Return the (x, y) coordinate for the center point of the cell that contains the specified text.  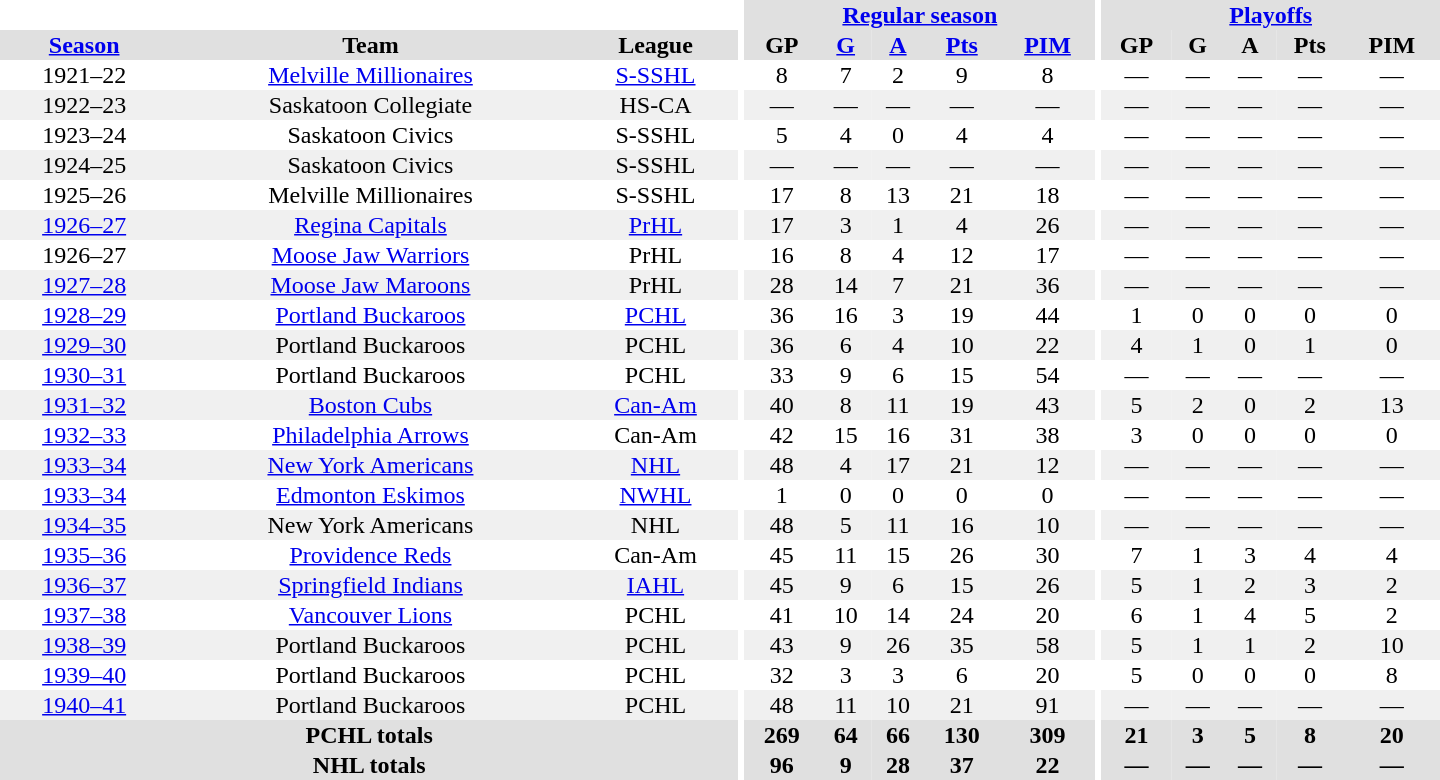
Vancouver Lions (370, 615)
Season (84, 45)
Saskatoon Collegiate (370, 105)
1921–22 (84, 75)
33 (782, 375)
44 (1047, 315)
1928–29 (84, 315)
1939–40 (84, 675)
30 (1047, 555)
40 (782, 405)
Philadelphia Arrows (370, 435)
269 (782, 735)
38 (1047, 435)
PCHL totals (369, 735)
1937–38 (84, 615)
1922–23 (84, 105)
54 (1047, 375)
Providence Reds (370, 555)
41 (782, 615)
1938–39 (84, 645)
League (656, 45)
91 (1047, 705)
Regular season (920, 15)
18 (1047, 195)
42 (782, 435)
1936–37 (84, 585)
37 (962, 765)
1925–26 (84, 195)
IAHL (656, 585)
64 (846, 735)
66 (898, 735)
31 (962, 435)
Springfield Indians (370, 585)
Playoffs (1270, 15)
1923–24 (84, 135)
58 (1047, 645)
1935–36 (84, 555)
HS-CA (656, 105)
Moose Jaw Maroons (370, 285)
32 (782, 675)
1932–33 (84, 435)
1931–32 (84, 405)
1940–41 (84, 705)
Boston Cubs (370, 405)
Moose Jaw Warriors (370, 255)
Regina Capitals (370, 225)
NWHL (656, 495)
1929–30 (84, 345)
1924–25 (84, 165)
130 (962, 735)
96 (782, 765)
1927–28 (84, 285)
NHL totals (369, 765)
Team (370, 45)
Edmonton Eskimos (370, 495)
35 (962, 645)
1934–35 (84, 525)
1930–31 (84, 375)
309 (1047, 735)
24 (962, 615)
